Locate the cell with the specified text and output its (X, Y) center coordinate. 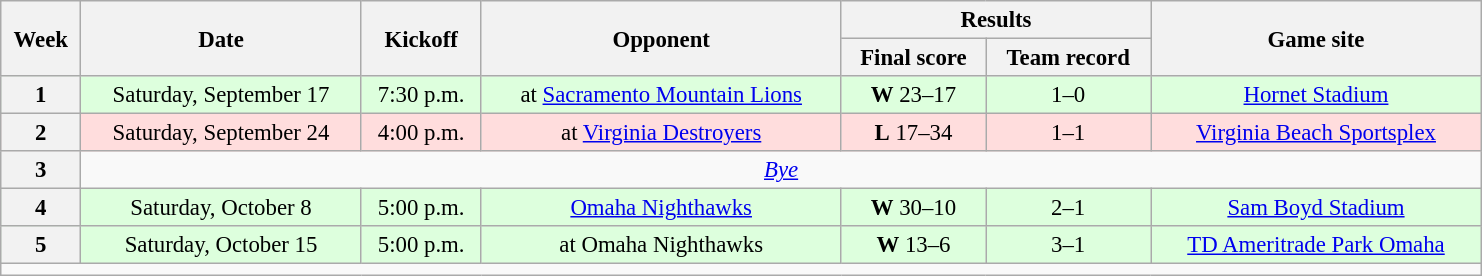
at Sacramento Mountain Lions (661, 95)
3–1 (1068, 245)
W 30–10 (913, 208)
Virginia Beach Sportsplex (1316, 133)
Sam Boyd Stadium (1316, 208)
Saturday, October 15 (221, 245)
Bye (781, 170)
Game site (1316, 38)
at Omaha Nighthawks (661, 245)
1 (41, 95)
1–0 (1068, 95)
1–1 (1068, 133)
Week (41, 38)
TD Ameritrade Park Omaha (1316, 245)
2–1 (1068, 208)
Omaha Nighthawks (661, 208)
2 (41, 133)
Saturday, October 8 (221, 208)
Saturday, September 17 (221, 95)
W 23–17 (913, 95)
Opponent (661, 38)
Saturday, September 24 (221, 133)
4 (41, 208)
3 (41, 170)
Team record (1068, 58)
Results (996, 20)
Date (221, 38)
Kickoff (421, 38)
W 13–6 (913, 245)
7:30 p.m. (421, 95)
4:00 p.m. (421, 133)
at Virginia Destroyers (661, 133)
Final score (913, 58)
5 (41, 245)
L 17–34 (913, 133)
Hornet Stadium (1316, 95)
